Determine the (x, y) coordinate at the center of the cell enclosing the given text.  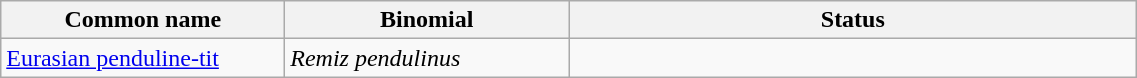
Common name (143, 20)
Eurasian penduline-tit (143, 58)
Status (853, 20)
Remiz pendulinus (427, 58)
Binomial (427, 20)
